Locate the cell with the specified text and output its (x, y) center coordinate. 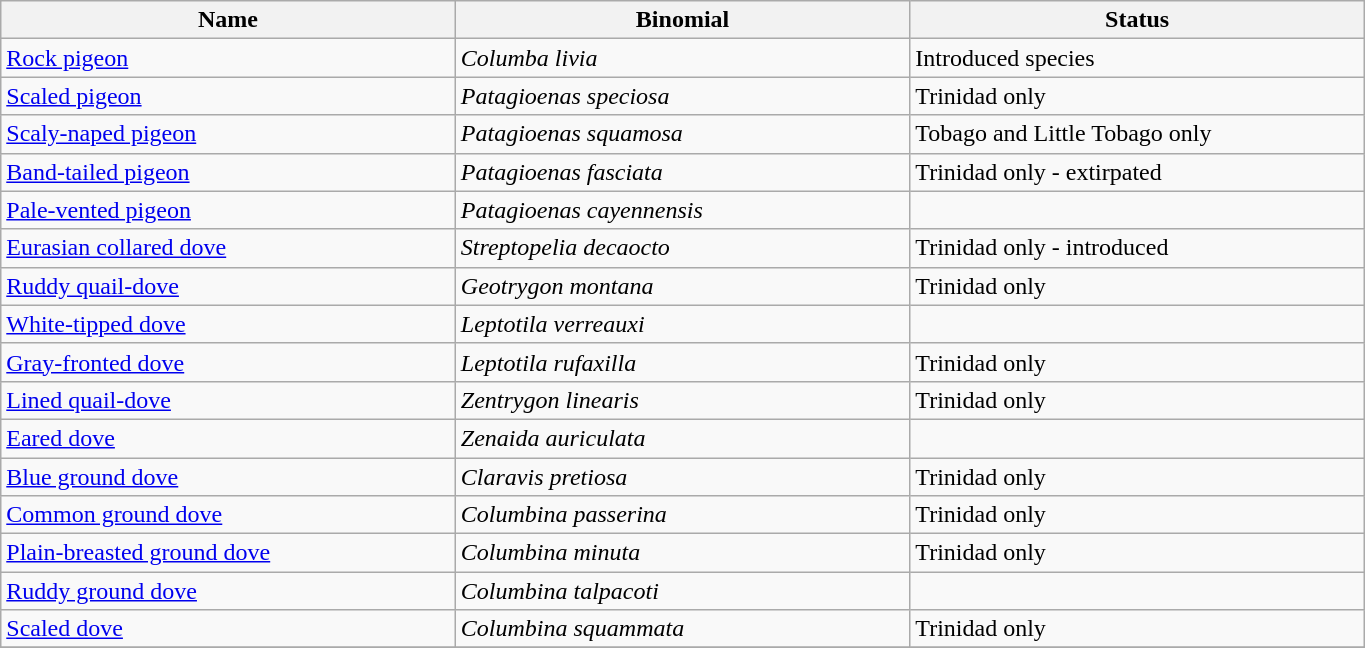
Blue ground dove (228, 477)
Trinidad only - extirpated (1138, 172)
White-tipped dove (228, 324)
Gray-fronted dove (228, 362)
Lined quail-dove (228, 400)
Status (1138, 20)
Columbina passerina (682, 515)
Common ground dove (228, 515)
Pale-vented pigeon (228, 210)
Plain-breasted ground dove (228, 553)
Scaled dove (228, 629)
Ruddy ground dove (228, 591)
Zentrygon linearis (682, 400)
Patagioenas speciosa (682, 96)
Columbina squammata (682, 629)
Columbina minuta (682, 553)
Scaled pigeon (228, 96)
Binomial (682, 20)
Zenaida auriculata (682, 438)
Introduced species (1138, 58)
Tobago and Little Tobago only (1138, 134)
Geotrygon montana (682, 286)
Eurasian collared dove (228, 248)
Patagioenas fasciata (682, 172)
Eared dove (228, 438)
Streptopelia decaocto (682, 248)
Leptotila verreauxi (682, 324)
Rock pigeon (228, 58)
Leptotila rufaxilla (682, 362)
Patagioenas squamosa (682, 134)
Scaly-naped pigeon (228, 134)
Trinidad only - introduced (1138, 248)
Name (228, 20)
Columba livia (682, 58)
Band-tailed pigeon (228, 172)
Ruddy quail-dove (228, 286)
Columbina talpacoti (682, 591)
Patagioenas cayennensis (682, 210)
Claravis pretiosa (682, 477)
